Return the [x, y] coordinate for the center point of the cell that contains the specified text.  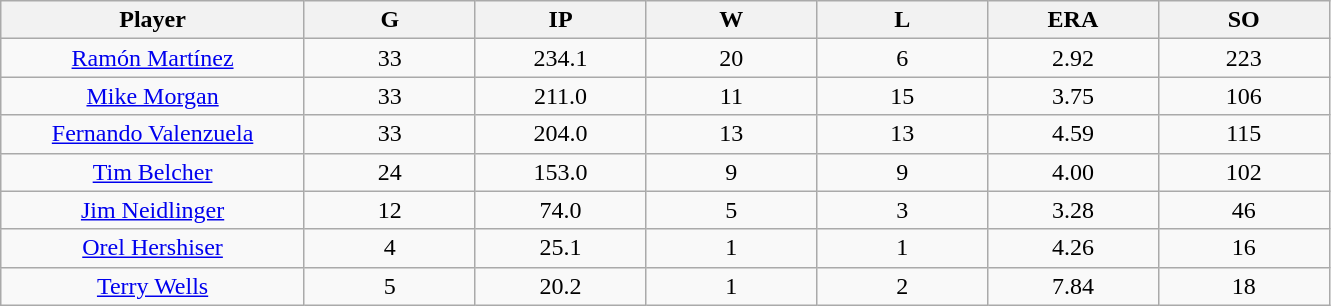
L [902, 20]
ERA [1074, 20]
Player [153, 20]
Tim Belcher [153, 172]
234.1 [560, 58]
Orel Hershiser [153, 248]
204.0 [560, 134]
18 [1244, 286]
20.2 [560, 286]
24 [390, 172]
11 [732, 96]
G [390, 20]
2 [902, 286]
4.26 [1074, 248]
4 [390, 248]
46 [1244, 210]
Mike Morgan [153, 96]
7.84 [1074, 286]
12 [390, 210]
153.0 [560, 172]
15 [902, 96]
2.92 [1074, 58]
Ramón Martínez [153, 58]
20 [732, 58]
Jim Neidlinger [153, 210]
3 [902, 210]
25.1 [560, 248]
211.0 [560, 96]
74.0 [560, 210]
6 [902, 58]
4.00 [1074, 172]
106 [1244, 96]
W [732, 20]
115 [1244, 134]
SO [1244, 20]
102 [1244, 172]
Terry Wells [153, 286]
3.75 [1074, 96]
IP [560, 20]
Fernando Valenzuela [153, 134]
16 [1244, 248]
223 [1244, 58]
3.28 [1074, 210]
4.59 [1074, 134]
